Return (x, y) of the center of cell containing provided text 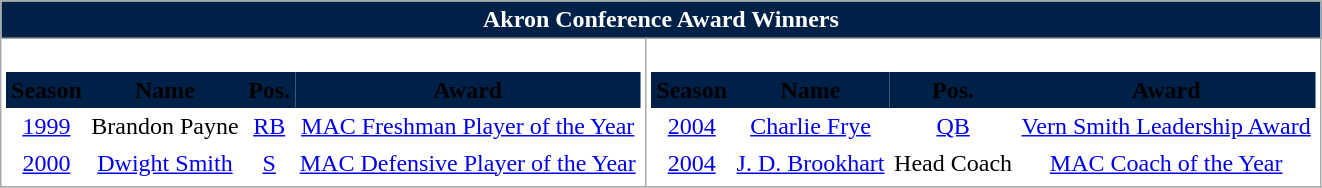
Akron Conference Award Winners (661, 20)
1999 (46, 126)
Season Name Pos. Award 2004 Charlie Frye QB Vern Smith Leadership Award 2004 J. D. Brookhart Head Coach MAC Coach of the Year (984, 113)
MAC Defensive Player of the Year (468, 162)
MAC Coach of the Year (1166, 162)
Dwight Smith (166, 162)
Charlie Frye (811, 126)
Vern Smith Leadership Award (1166, 126)
J. D. Brookhart (811, 162)
QB (953, 126)
2000 (46, 162)
Brandon Payne (166, 126)
Season Name Pos. Award 1999 Brandon Payne RB MAC Freshman Player of the Year 2000 Dwight Smith S MAC Defensive Player of the Year (324, 113)
RB (269, 126)
MAC Freshman Player of the Year (468, 126)
S (269, 162)
Head Coach (953, 162)
